Return [X, Y] of the center of cell containing provided text 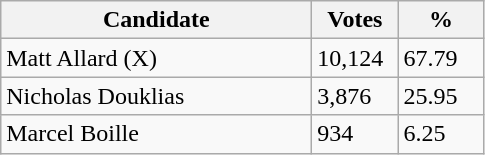
% [441, 20]
934 [355, 134]
6.25 [441, 134]
Votes [355, 20]
3,876 [355, 96]
Candidate [156, 20]
Matt Allard (X) [156, 58]
Marcel Boille [156, 134]
Nicholas Douklias [156, 96]
67.79 [441, 58]
25.95 [441, 96]
10,124 [355, 58]
